Detect which cell encompasses the target text, then output its (x, y) center coordinate. 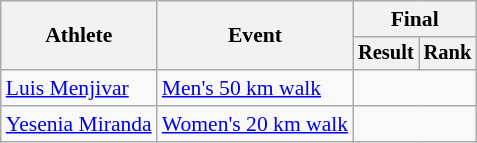
Final (414, 19)
Event (255, 36)
Result (386, 54)
Men's 50 km walk (255, 88)
Yesenia Miranda (79, 124)
Athlete (79, 36)
Luis Menjivar (79, 88)
Rank (448, 54)
Women's 20 km walk (255, 124)
